From the cell containing the given text, extract its center point as (x, y) coordinate. 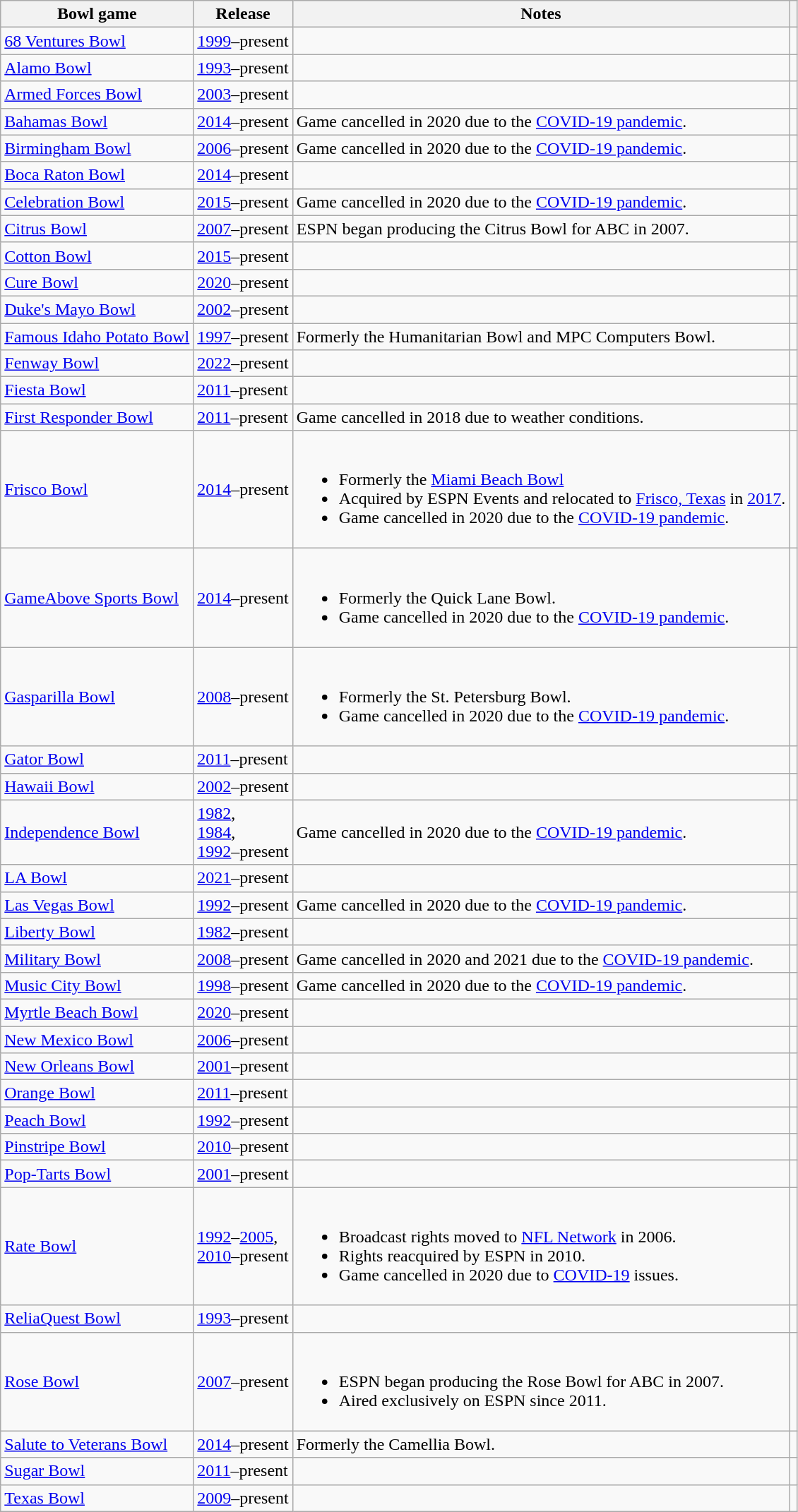
Rose Bowl (97, 1381)
Formerly the Camellia Bowl. (541, 1444)
1982–present (243, 932)
Celebration Bowl (97, 202)
Release (243, 14)
2021–present (243, 878)
New Mexico Bowl (97, 1040)
Citrus Bowl (97, 229)
LA Bowl (97, 878)
Alamo Bowl (97, 68)
2003–present (243, 95)
Bahamas Bowl (97, 121)
Armed Forces Bowl (97, 95)
Myrtle Beach Bowl (97, 1012)
Frisco Bowl (97, 490)
Game cancelled in 2018 due to weather conditions. (541, 417)
Rate Bowl (97, 1247)
Game cancelled in 2020 and 2021 due to the COVID-19 pandemic. (541, 959)
New Orleans Bowl (97, 1067)
Bowl game (97, 14)
Liberty Bowl (97, 932)
Formerly the St. Petersburg Bowl.Game cancelled in 2020 due to the COVID-19 pandemic. (541, 697)
Formerly the Humanitarian Bowl and MPC Computers Bowl. (541, 337)
Military Bowl (97, 959)
Texas Bowl (97, 1498)
68 Ventures Bowl (97, 41)
Gator Bowl (97, 760)
ReliaQuest Bowl (97, 1319)
Independence Bowl (97, 832)
Cotton Bowl (97, 256)
Las Vegas Bowl (97, 905)
1982,1984,1992–present (243, 832)
GameAbove Sports Bowl (97, 598)
Pop-Tarts Bowl (97, 1174)
Fiesta Bowl (97, 390)
Fenway Bowl (97, 364)
1999–present (243, 41)
Boca Raton Bowl (97, 175)
2022–present (243, 364)
Duke's Mayo Bowl (97, 309)
2010–present (243, 1147)
Orange Bowl (97, 1093)
1998–present (243, 985)
1992–2005,2010–present (243, 1247)
Music City Bowl (97, 985)
Famous Idaho Potato Bowl (97, 337)
1997–present (243, 337)
Cure Bowl (97, 282)
Broadcast rights moved to NFL Network in 2006.Rights reacquired by ESPN in 2010.Game cancelled in 2020 due to COVID-19 issues. (541, 1247)
Birmingham Bowl (97, 148)
2009–present (243, 1498)
ESPN began producing the Citrus Bowl for ABC in 2007. (541, 229)
Formerly the Quick Lane Bowl.Game cancelled in 2020 due to the COVID-19 pandemic. (541, 598)
Peach Bowl (97, 1120)
First Responder Bowl (97, 417)
Sugar Bowl (97, 1471)
Pinstripe Bowl (97, 1147)
Formerly the Miami Beach BowlAcquired by ESPN Events and relocated to Frisco, Texas in 2017.Game cancelled in 2020 due to the COVID-19 pandemic. (541, 490)
Notes (541, 14)
Gasparilla Bowl (97, 697)
ESPN began producing the Rose Bowl for ABC in 2007.Aired exclusively on ESPN since 2011. (541, 1381)
Salute to Veterans Bowl (97, 1444)
Hawaii Bowl (97, 786)
